Identify which cell holds the provided text, then report its [X, Y] central coordinate. 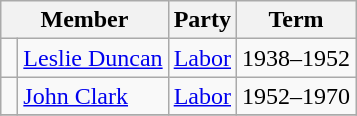
Party [202, 20]
1938–1952 [296, 58]
John Clark [93, 96]
1952–1970 [296, 96]
Member [84, 20]
Leslie Duncan [93, 58]
Term [296, 20]
